Capture the cell that displays the provided text and extract its [x, y] central coordinate. 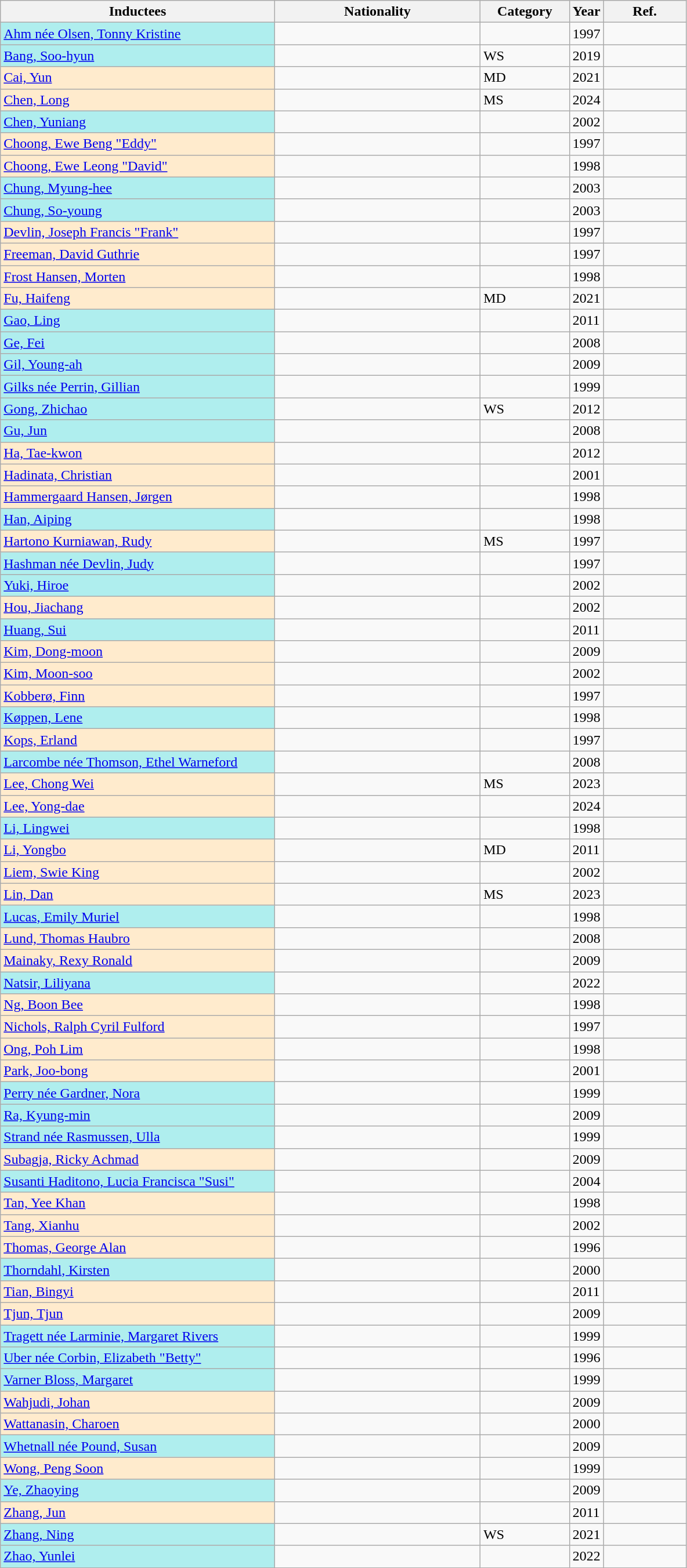
Perry née Gardner, Nora [138, 1093]
Inductees [138, 12]
Nichols, Ralph Cyril Fulford [138, 1027]
Natsir, Liliyana [138, 983]
Lund, Thomas Haubro [138, 938]
Thorndahl, Kirsten [138, 1269]
Choong, Ewe Leong "David" [138, 166]
Devlin, Joseph Francis "Frank" [138, 232]
Choong, Ewe Beng "Eddy" [138, 144]
Chen, Yuniang [138, 122]
Strand née Rasmussen, Ulla [138, 1137]
Han, Aiping [138, 519]
Kim, Moon-soo [138, 674]
Wahjudi, Johan [138, 1402]
Category [525, 12]
Thomas, George Alan [138, 1247]
Tjun, Tjun [138, 1313]
Wattanasin, Charoen [138, 1424]
Chung, Myung-hee [138, 188]
Year [586, 12]
Gil, Young-ah [138, 365]
Ref. [645, 12]
Ha, Tae-kwon [138, 453]
Varner Bloss, Margaret [138, 1380]
Hadinata, Christian [138, 475]
Wong, Peng Soon [138, 1468]
Tragett née Larminie, Margaret Rivers [138, 1335]
Gilks née Perrin, Gillian [138, 387]
Gu, Jun [138, 431]
Hou, Jiachang [138, 607]
Liem, Swie King [138, 872]
Hartono Kurniawan, Rudy [138, 541]
Fu, Haifeng [138, 299]
Lucas, Emily Muriel [138, 916]
Lee, Chong Wei [138, 784]
Cai, Yun [138, 78]
Hashman née Devlin, Judy [138, 563]
Mainaky, Rexy Ronald [138, 960]
Ge, Fei [138, 343]
Gao, Ling [138, 321]
2004 [586, 1181]
Kim, Dong-moon [138, 652]
Park, Joo-bong [138, 1071]
Zhang, Ning [138, 1534]
Lee, Yong-dae [138, 806]
Uber née Corbin, Elizabeth "Betty" [138, 1358]
2019 [586, 56]
Zhao, Yunlei [138, 1556]
Kobberø, Finn [138, 696]
Li, Yongbo [138, 850]
Tian, Bingyi [138, 1291]
Chen, Long [138, 100]
Subagja, Ricky Achmad [138, 1159]
Whetnall née Pound, Susan [138, 1446]
Bang, Soo-hyun [138, 56]
Susanti Haditono, Lucia Francisca "Susi" [138, 1181]
Ye, Zhaoying [138, 1490]
Ng, Boon Bee [138, 1005]
Køppen, Lene [138, 718]
Frost Hansen, Morten [138, 277]
Ra, Kyung-min [138, 1115]
Kops, Erland [138, 740]
Larcombe née Thomson, Ethel Warneford [138, 762]
Huang, Sui [138, 629]
Zhang, Jun [138, 1512]
Gong, Zhichao [138, 409]
Ong, Poh Lim [138, 1049]
Yuki, Hiroe [138, 585]
Lin, Dan [138, 894]
Tan, Yee Khan [138, 1203]
Ahm née Olsen, Tonny Kristine [138, 34]
Nationality [377, 12]
Freeman, David Guthrie [138, 254]
Chung, So-young [138, 210]
Li, Lingwei [138, 828]
Tang, Xianhu [138, 1225]
Hammergaard Hansen, Jørgen [138, 497]
